Return (x, y) of the center of cell containing provided text 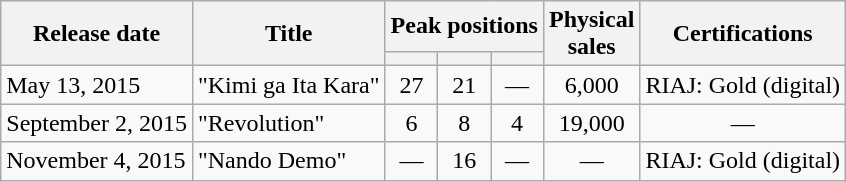
6,000 (591, 85)
8 (464, 123)
Certifications (743, 34)
"Nando Demo" (288, 161)
27 (412, 85)
19,000 (591, 123)
May 13, 2015 (97, 85)
Peak positions (464, 26)
21 (464, 85)
November 4, 2015 (97, 161)
6 (412, 123)
16 (464, 161)
September 2, 2015 (97, 123)
"Revolution" (288, 123)
"Kimi ga Ita Kara" (288, 85)
Physicalsales (591, 34)
Title (288, 34)
4 (518, 123)
Release date (97, 34)
